Capture the cell that displays the provided text and extract its (x, y) central coordinate. 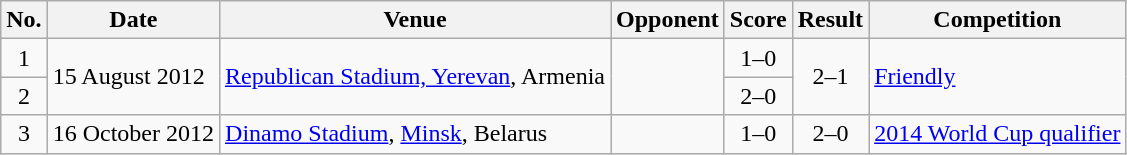
Friendly (998, 77)
16 October 2012 (133, 134)
Result (830, 20)
15 August 2012 (133, 77)
No. (24, 20)
Score (758, 20)
Opponent (668, 20)
Date (133, 20)
Dinamo Stadium, Minsk, Belarus (416, 134)
Republican Stadium, Yerevan, Armenia (416, 77)
Competition (998, 20)
2–1 (830, 77)
2014 World Cup qualifier (998, 134)
1 (24, 58)
3 (24, 134)
2 (24, 96)
Venue (416, 20)
